From the cell containing the given text, extract its center point as (x, y) coordinate. 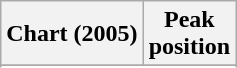
Chart (2005) (72, 34)
Peakposition (189, 34)
